Extract the [x, y] coordinate from the center of the cell holding the provided text.  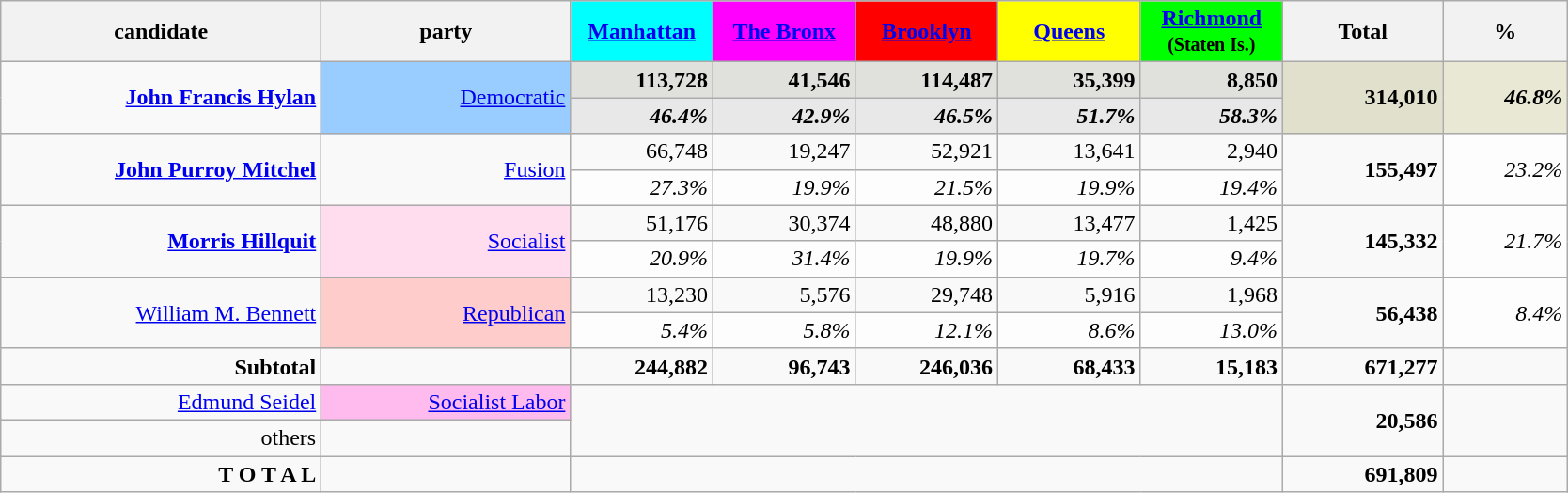
12.1% [927, 330]
5,576 [784, 294]
8.4% [1506, 312]
145,332 [1363, 241]
5,916 [1070, 294]
13,230 [642, 294]
691,809 [1363, 473]
8,850 [1212, 80]
66,748 [642, 151]
9.4% [1212, 259]
96,743 [784, 366]
46.5% [927, 116]
35,399 [1070, 80]
Subtotal [162, 366]
52,921 [927, 151]
114,487 [927, 80]
13.0% [1212, 330]
20,586 [1363, 420]
Edmund Seidel [162, 402]
51,176 [642, 223]
19.4% [1212, 187]
41,546 [784, 80]
candidate [162, 32]
John Francis Hylan [162, 98]
46.8% [1506, 98]
31.4% [784, 259]
Brooklyn [927, 32]
John Purroy Mitchel [162, 169]
William M. Bennett [162, 312]
21.7% [1506, 241]
8.6% [1070, 330]
113,728 [642, 80]
Democratic [446, 98]
46.4% [642, 116]
T O T A L [162, 473]
15,183 [1212, 366]
1,425 [1212, 223]
13,641 [1070, 151]
1,968 [1212, 294]
Manhattan [642, 32]
42.9% [784, 116]
58.3% [1212, 116]
13,477 [1070, 223]
Queens [1070, 32]
party [446, 32]
29,748 [927, 294]
48,880 [927, 223]
% [1506, 32]
51.7% [1070, 116]
155,497 [1363, 169]
Total [1363, 32]
Fusion [446, 169]
68,433 [1070, 366]
30,374 [784, 223]
244,882 [642, 366]
Republican [446, 312]
Socialist [446, 241]
56,438 [1363, 312]
2,940 [1212, 151]
246,036 [927, 366]
Morris Hillquit [162, 241]
20.9% [642, 259]
671,277 [1363, 366]
23.2% [1506, 169]
5.4% [642, 330]
Socialist Labor [446, 402]
19.7% [1070, 259]
Richmond(Staten Is.) [1212, 32]
others [162, 437]
The Bronx [784, 32]
5.8% [784, 330]
21.5% [927, 187]
19,247 [784, 151]
314,010 [1363, 98]
27.3% [642, 187]
